Identify which cell holds the provided text, then report its [x, y] central coordinate. 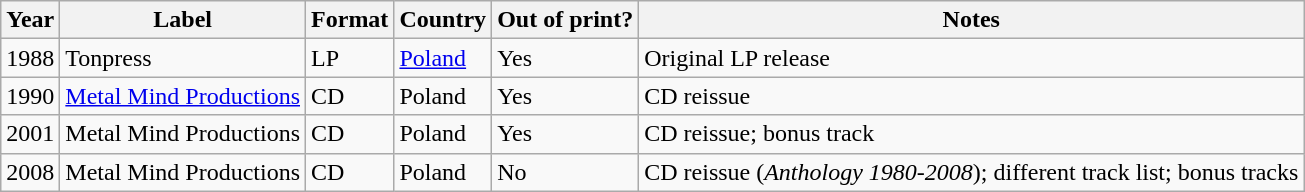
Country [443, 20]
No [566, 172]
Out of print? [566, 20]
1988 [30, 58]
CD reissue (Anthology 1980-2008); different track list; bonus tracks [972, 172]
LP [350, 58]
Original LP release [972, 58]
Year [30, 20]
Tonpress [183, 58]
CD reissue; bonus track [972, 134]
CD reissue [972, 96]
Label [183, 20]
Notes [972, 20]
2008 [30, 172]
1990 [30, 96]
2001 [30, 134]
Format [350, 20]
